Find where the given text appears and provide that cell's center as (x, y) coordinate. 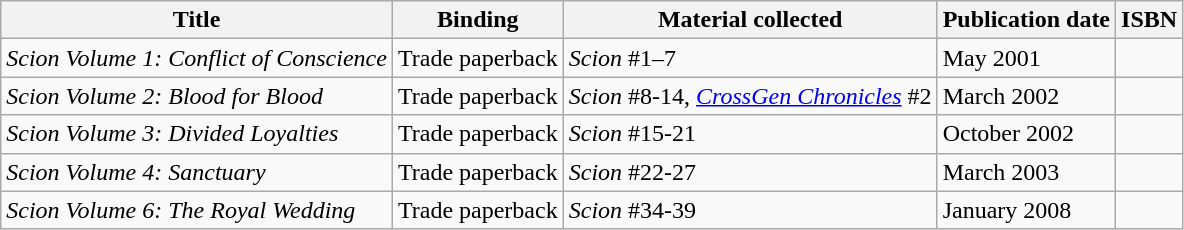
Scion Volume 3: Divided Loyalties (197, 134)
Scion Volume 4: Sanctuary (197, 172)
Scion Volume 6: The Royal Wedding (197, 210)
Material collected (750, 20)
March 2003 (1026, 172)
Scion #15-21 (750, 134)
Scion #22-27 (750, 172)
October 2002 (1026, 134)
Scion Volume 2: Blood for Blood (197, 96)
Scion #1–7 (750, 58)
Title (197, 20)
ISBN (1150, 20)
March 2002 (1026, 96)
Publication date (1026, 20)
Binding (478, 20)
January 2008 (1026, 210)
Scion Volume 1: Conflict of Conscience (197, 58)
May 2001 (1026, 58)
Scion #8-14, CrossGen Chronicles #2 (750, 96)
Scion #34-39 (750, 210)
